Identify which cell holds the provided text, then report its (x, y) central coordinate. 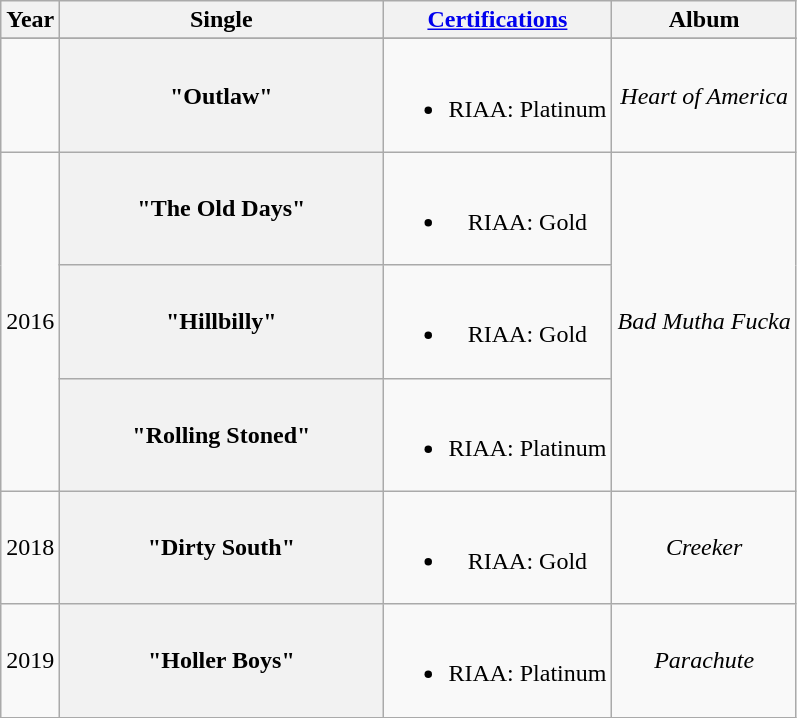
"Holler Boys" (222, 660)
"Dirty South" (222, 548)
2019 (30, 660)
Single (222, 20)
2018 (30, 548)
2016 (30, 322)
Certifications (498, 20)
"Hillbilly" (222, 322)
Creeker (704, 548)
Heart of America (704, 96)
Year (30, 20)
Album (704, 20)
"Rolling Stoned" (222, 434)
Bad Mutha Fucka (704, 322)
"The Old Days" (222, 208)
"Outlaw" (222, 96)
Parachute (704, 660)
